For the text-containing cell, return its midpoint in (X, Y) coordinate format. 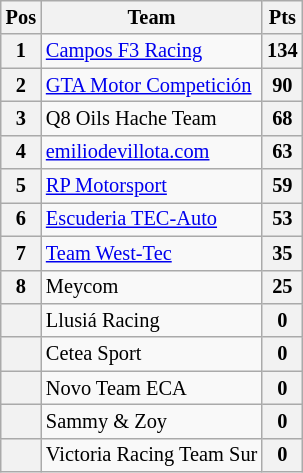
Pts (282, 17)
Llusiá Racing (152, 320)
59 (282, 186)
Team West-Tec (152, 253)
Escuderia TEC-Auto (152, 219)
6 (21, 219)
Campos F3 Racing (152, 51)
Victoria Racing Team Sur (152, 455)
90 (282, 85)
Meycom (152, 287)
63 (282, 152)
RP Motorsport (152, 186)
emiliodevillota.com (152, 152)
Sammy & Zoy (152, 421)
GTA Motor Competición (152, 85)
1 (21, 51)
5 (21, 186)
25 (282, 287)
134 (282, 51)
3 (21, 118)
Cetea Sport (152, 354)
8 (21, 287)
Q8 Oils Hache Team (152, 118)
7 (21, 253)
2 (21, 85)
35 (282, 253)
Novo Team ECA (152, 388)
4 (21, 152)
68 (282, 118)
53 (282, 219)
Team (152, 17)
Pos (21, 17)
